Locate the cell with the specified text and output its [X, Y] center coordinate. 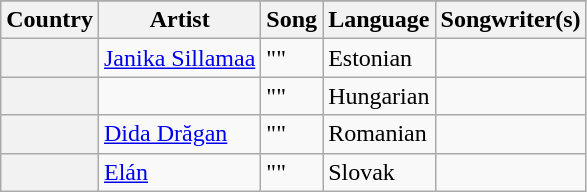
Songwriter(s) [510, 20]
Estonian [379, 58]
Country [50, 20]
Slovak [379, 172]
Hungarian [379, 96]
Song [292, 20]
Dida Drăgan [179, 134]
Janika Sillamaa [179, 58]
Romanian [379, 134]
Language [379, 20]
Artist [179, 20]
Elán [179, 172]
